Find where the given text appears and provide that cell's center as (X, Y) coordinate. 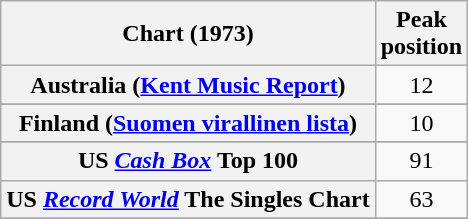
Peakposition (421, 34)
Australia (Kent Music Report) (188, 85)
US Record World The Singles Chart (188, 199)
63 (421, 199)
12 (421, 85)
Finland (Suomen virallinen lista) (188, 123)
10 (421, 123)
91 (421, 161)
US Cash Box Top 100 (188, 161)
Chart (1973) (188, 34)
